Locate the cell with the specified text and output its (x, y) center coordinate. 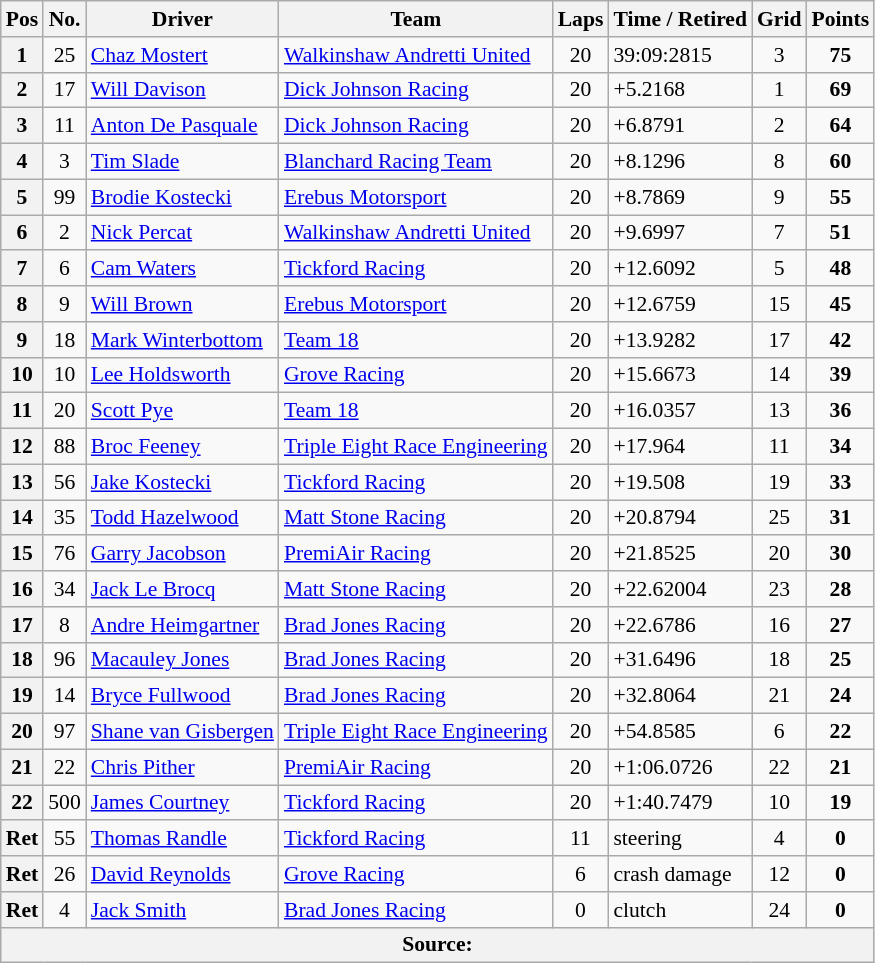
56 (64, 482)
Points (841, 19)
James Courtney (182, 803)
+12.6092 (680, 269)
+16.0357 (680, 411)
Tim Slade (182, 162)
31 (841, 518)
75 (841, 55)
Blanchard Racing Team (416, 162)
Macauley Jones (182, 660)
97 (64, 732)
Cam Waters (182, 269)
69 (841, 90)
Jack Le Brocq (182, 589)
35 (64, 518)
Thomas Randle (182, 839)
39:09:2815 (680, 55)
+22.62004 (680, 589)
Chris Pither (182, 767)
Mark Winterbottom (182, 340)
28 (841, 589)
Anton De Pasquale (182, 126)
clutch (680, 910)
Driver (182, 19)
Brodie Kostecki (182, 197)
42 (841, 340)
+31.6496 (680, 660)
+1:06.0726 (680, 767)
+13.9282 (680, 340)
+19.508 (680, 482)
45 (841, 304)
Pos (22, 19)
30 (841, 554)
steering (680, 839)
76 (64, 554)
Jack Smith (182, 910)
+54.8585 (680, 732)
Will Davison (182, 90)
500 (64, 803)
Garry Jacobson (182, 554)
Source: (438, 945)
+15.6673 (680, 375)
Shane van Gisbergen (182, 732)
33 (841, 482)
Time / Retired (680, 19)
+22.6786 (680, 625)
Jake Kostecki (182, 482)
Broc Feeney (182, 447)
Team (416, 19)
99 (64, 197)
48 (841, 269)
36 (841, 411)
Grid (780, 19)
+1:40.7479 (680, 803)
26 (64, 874)
+8.7869 (680, 197)
Scott Pye (182, 411)
+8.1296 (680, 162)
+12.6759 (680, 304)
96 (64, 660)
+21.8525 (680, 554)
Chaz Mostert (182, 55)
+20.8794 (680, 518)
Lee Holdsworth (182, 375)
No. (64, 19)
27 (841, 625)
+6.8791 (680, 126)
+9.6997 (680, 233)
+32.8064 (680, 696)
23 (780, 589)
Nick Percat (182, 233)
Bryce Fullwood (182, 696)
Andre Heimgartner (182, 625)
Todd Hazelwood (182, 518)
+17.964 (680, 447)
51 (841, 233)
Will Brown (182, 304)
David Reynolds (182, 874)
64 (841, 126)
88 (64, 447)
crash damage (680, 874)
60 (841, 162)
39 (841, 375)
Laps (581, 19)
+5.2168 (680, 90)
